Extract the (x, y) coordinate from the center of the cell holding the provided text.  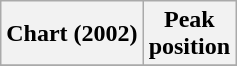
Peakposition (189, 34)
Chart (2002) (72, 34)
